Return [X, Y] of the center of cell containing provided text 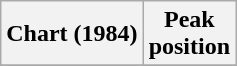
Peakposition [189, 34]
Chart (1984) [72, 34]
